Identify which cell holds the provided text, then report its (x, y) central coordinate. 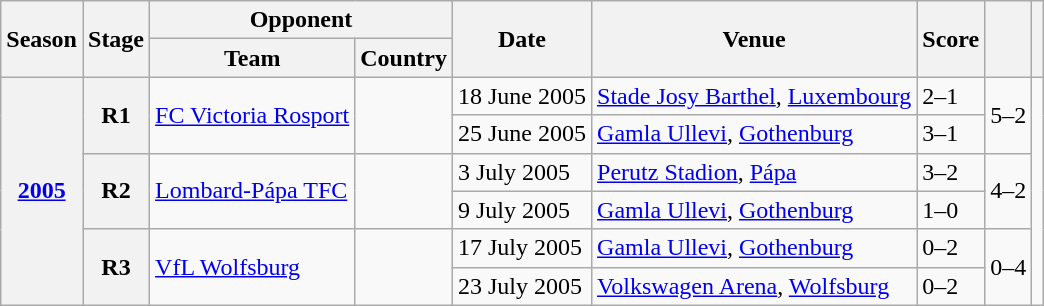
Season (42, 39)
17 July 2005 (522, 248)
Date (522, 39)
Team (252, 58)
5–2 (1008, 115)
R2 (116, 191)
0–4 (1008, 267)
Stage (116, 39)
25 June 2005 (522, 134)
3 July 2005 (522, 172)
Country (404, 58)
23 July 2005 (522, 286)
R1 (116, 115)
Venue (754, 39)
3–1 (951, 134)
4–2 (1008, 191)
2005 (42, 191)
9 July 2005 (522, 210)
18 June 2005 (522, 96)
FC Victoria Rosport (252, 115)
Perutz Stadion, Pápa (754, 172)
R3 (116, 267)
Score (951, 39)
3–2 (951, 172)
2–1 (951, 96)
1–0 (951, 210)
VfL Wolfsburg (252, 267)
Lombard-Pápa TFC (252, 191)
Volkswagen Arena, Wolfsburg (754, 286)
Stade Josy Barthel, Luxembourg (754, 96)
Opponent (302, 20)
